Determine the (x, y) coordinate at the center of the cell enclosing the given text.  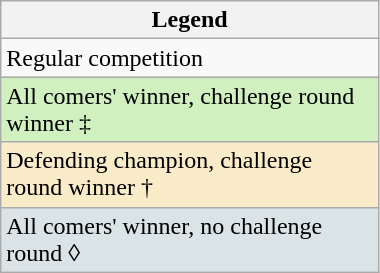
Legend (190, 20)
Defending champion, challenge round winner † (190, 174)
All comers' winner, no challenge round ◊ (190, 240)
Regular competition (190, 58)
All comers' winner, challenge round winner ‡ (190, 110)
